Locate the cell with the specified text and output its (X, Y) center coordinate. 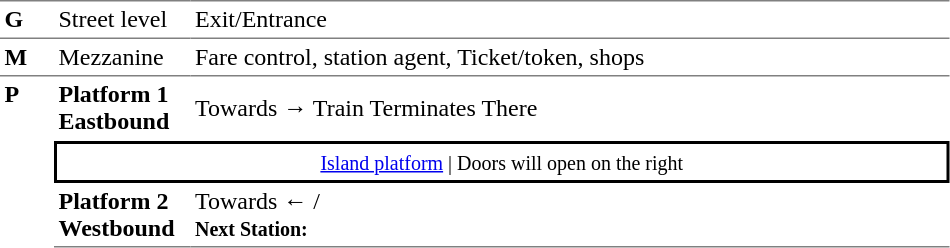
Street level (122, 20)
Mezzanine (122, 58)
Fare control, station agent, Ticket/token, shops (570, 58)
Towards → Train Terminates There (570, 108)
Platform 1Eastbound (122, 108)
Island platform | Doors will open on the right (502, 162)
G (27, 20)
Exit/Entrance (570, 20)
Towards ← / Next Station: (570, 215)
M (27, 58)
Platform 2Westbound (122, 215)
P (27, 162)
